Return [X, Y] of the center of cell containing provided text 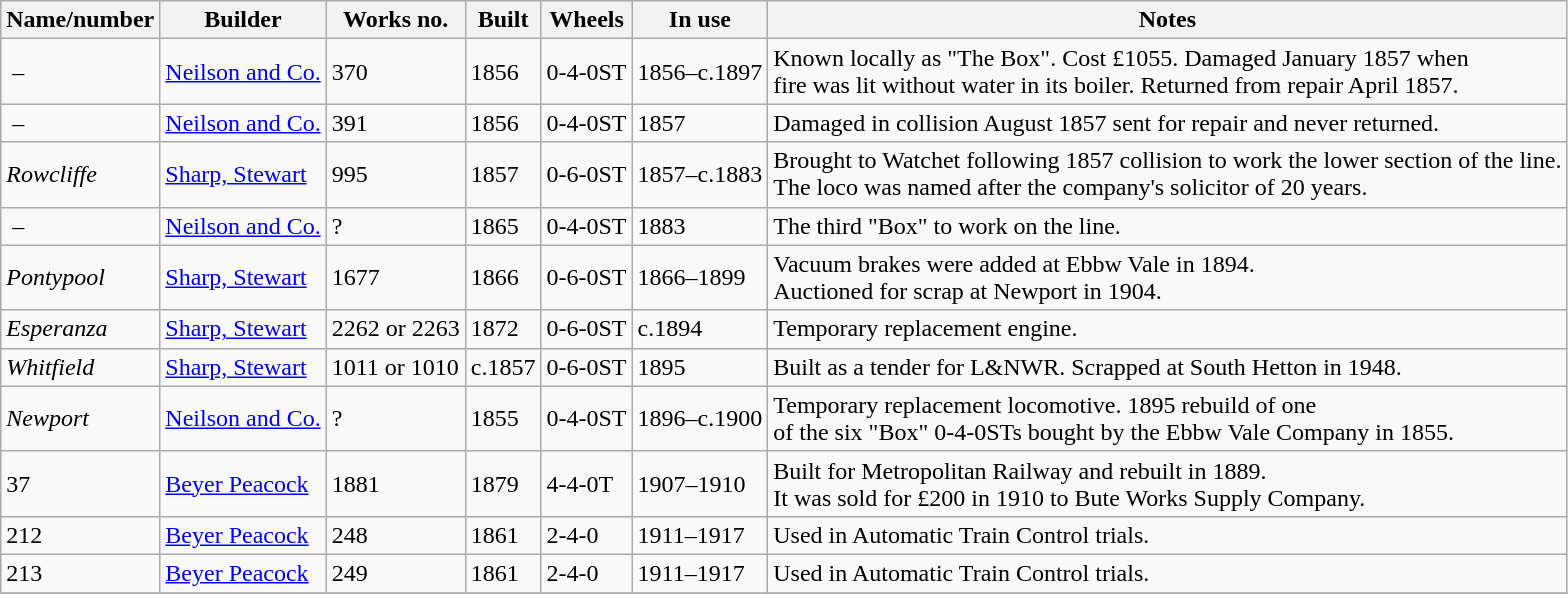
1011 or 1010 [396, 367]
Temporary replacement locomotive. 1895 rebuild of oneof the six "Box" 0-4-0STs bought by the Ebbw Vale Company in 1855. [1168, 418]
Works no. [396, 20]
c.1857 [503, 367]
1879 [503, 484]
Temporary replacement engine. [1168, 329]
Brought to Watchet following 1857 collision to work the lower section of the line.The loco was named after the company's solicitor of 20 years. [1168, 174]
Damaged in collision August 1857 sent for repair and never returned. [1168, 123]
Esperanza [80, 329]
1866 [503, 278]
Whitfield [80, 367]
391 [396, 123]
1865 [503, 226]
In use [700, 20]
213 [80, 573]
1896–c.1900 [700, 418]
Built for Metropolitan Railway and rebuilt in 1889.It was sold for £200 in 1910 to Bute Works Supply Company. [1168, 484]
4-4-0T [586, 484]
1872 [503, 329]
1883 [700, 226]
1855 [503, 418]
Wheels [586, 20]
1677 [396, 278]
Name/number [80, 20]
1895 [700, 367]
1907–1910 [700, 484]
212 [80, 535]
Newport [80, 418]
1881 [396, 484]
Known locally as "The Box". Cost £1055. Damaged January 1857 whenfire was lit without water in its boiler. Returned from repair April 1857. [1168, 72]
Built [503, 20]
1857–c.1883 [700, 174]
Notes [1168, 20]
1856–c.1897 [700, 72]
370 [396, 72]
The third "Box" to work on the line. [1168, 226]
c.1894 [700, 329]
248 [396, 535]
Built as a tender for L&NWR. Scrapped at South Hetton in 1948. [1168, 367]
Rowcliffe [80, 174]
Pontypool [80, 278]
Builder [243, 20]
249 [396, 573]
1866–1899 [700, 278]
37 [80, 484]
2262 or 2263 [396, 329]
Vacuum brakes were added at Ebbw Vale in 1894.Auctioned for scrap at Newport in 1904. [1168, 278]
995 [396, 174]
